Search for the cell housing the specified text and yield its [X, Y] center coordinate. 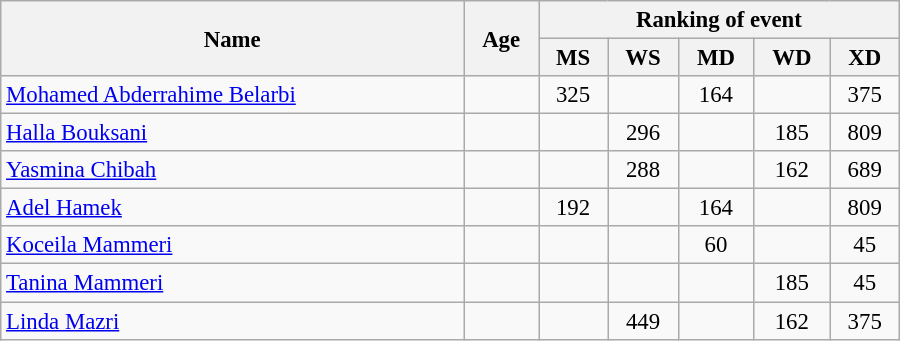
Ranking of event [720, 20]
Name [232, 38]
WS [644, 58]
Tanina Mammeri [232, 283]
288 [644, 170]
60 [716, 245]
MS [574, 58]
Age [502, 38]
XD [864, 58]
Koceila Mammeri [232, 245]
449 [644, 321]
Yasmina Chibah [232, 170]
689 [864, 170]
325 [574, 95]
Mohamed Abderrahime Belarbi [232, 95]
296 [644, 133]
MD [716, 58]
Adel Hamek [232, 208]
WD [792, 58]
Halla Bouksani [232, 133]
Linda Mazri [232, 321]
192 [574, 208]
